Search for the cell housing the specified text and yield its [X, Y] center coordinate. 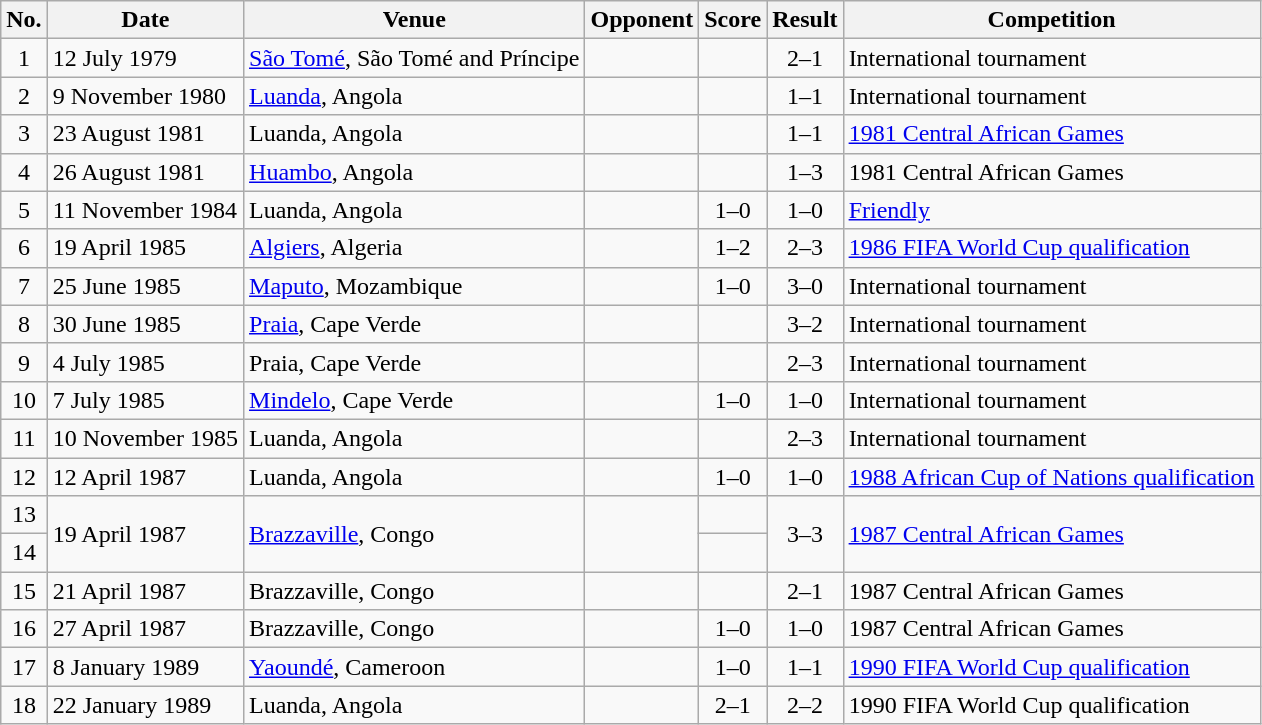
17 [24, 667]
Date [145, 20]
Opponent [642, 20]
3 [24, 134]
São Tomé, São Tomé and Príncipe [414, 58]
10 [24, 400]
Venue [414, 20]
3–3 [805, 534]
15 [24, 591]
Mindelo, Cape Verde [414, 400]
Score [733, 20]
1–3 [805, 172]
25 June 1985 [145, 286]
19 April 1987 [145, 534]
3–0 [805, 286]
9 November 1980 [145, 96]
14 [24, 553]
Competition [1052, 20]
12 July 1979 [145, 58]
11 [24, 438]
2 [24, 96]
13 [24, 515]
8 January 1989 [145, 667]
4 [24, 172]
6 [24, 248]
1–2 [733, 248]
2–2 [805, 705]
Maputo, Mozambique [414, 286]
30 June 1985 [145, 324]
23 August 1981 [145, 134]
21 April 1987 [145, 591]
12 April 1987 [145, 477]
11 November 1984 [145, 210]
No. [24, 20]
1986 FIFA World Cup qualification [1052, 248]
Algiers, Algeria [414, 248]
18 [24, 705]
27 April 1987 [145, 629]
4 July 1985 [145, 362]
8 [24, 324]
19 April 1985 [145, 248]
9 [24, 362]
7 July 1985 [145, 400]
Yaoundé, Cameroon [414, 667]
7 [24, 286]
Huambo, Angola [414, 172]
Result [805, 20]
16 [24, 629]
10 November 1985 [145, 438]
3–2 [805, 324]
5 [24, 210]
22 January 1989 [145, 705]
1 [24, 58]
1988 African Cup of Nations qualification [1052, 477]
26 August 1981 [145, 172]
Friendly [1052, 210]
12 [24, 477]
